Locate the cell with the specified text and output its [x, y] center coordinate. 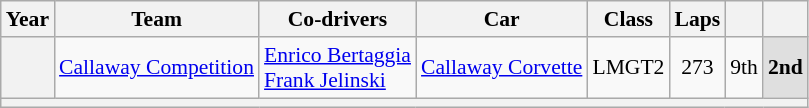
Enrico Bertaggia Frank Jelinski [338, 68]
Year [28, 19]
Laps [697, 19]
273 [697, 68]
Class [628, 19]
Callaway Corvette [502, 68]
2nd [786, 68]
Car [502, 19]
LMGT2 [628, 68]
Callaway Competition [156, 68]
Co-drivers [338, 19]
9th [744, 68]
Team [156, 19]
